Detect which cell encompasses the target text, then output its (X, Y) center coordinate. 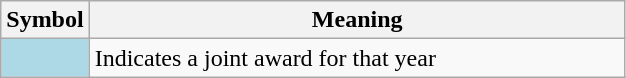
Indicates a joint award for that year (357, 58)
Symbol (45, 20)
Meaning (357, 20)
